Detect which cell encompasses the target text, then output its [x, y] center coordinate. 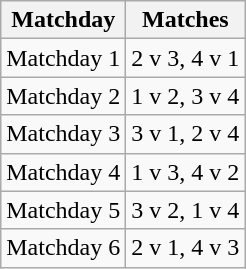
3 v 1, 2 v 4 [186, 134]
Matchday 4 [64, 172]
Matchday 3 [64, 134]
2 v 1, 4 v 3 [186, 248]
Matchday 6 [64, 248]
1 v 3, 4 v 2 [186, 172]
Matchday 5 [64, 210]
3 v 2, 1 v 4 [186, 210]
1 v 2, 3 v 4 [186, 96]
Matchday 1 [64, 58]
Matchday 2 [64, 96]
2 v 3, 4 v 1 [186, 58]
Matches [186, 20]
Matchday [64, 20]
